Provide the (X, Y) coordinate of the cell's center where the given text is located.  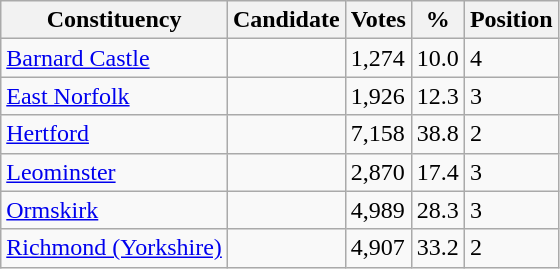
2,870 (378, 172)
Position (511, 20)
% (438, 20)
17.4 (438, 172)
Hertford (114, 134)
Votes (378, 20)
Constituency (114, 20)
28.3 (438, 210)
1,274 (378, 58)
1,926 (378, 96)
Richmond (Yorkshire) (114, 248)
4,989 (378, 210)
7,158 (378, 134)
38.8 (438, 134)
Leominster (114, 172)
Barnard Castle (114, 58)
10.0 (438, 58)
Candidate (286, 20)
4,907 (378, 248)
4 (511, 58)
33.2 (438, 248)
Ormskirk (114, 210)
East Norfolk (114, 96)
12.3 (438, 96)
